Scan for the cell matching the given text and deliver its [x, y] coordinate at center. 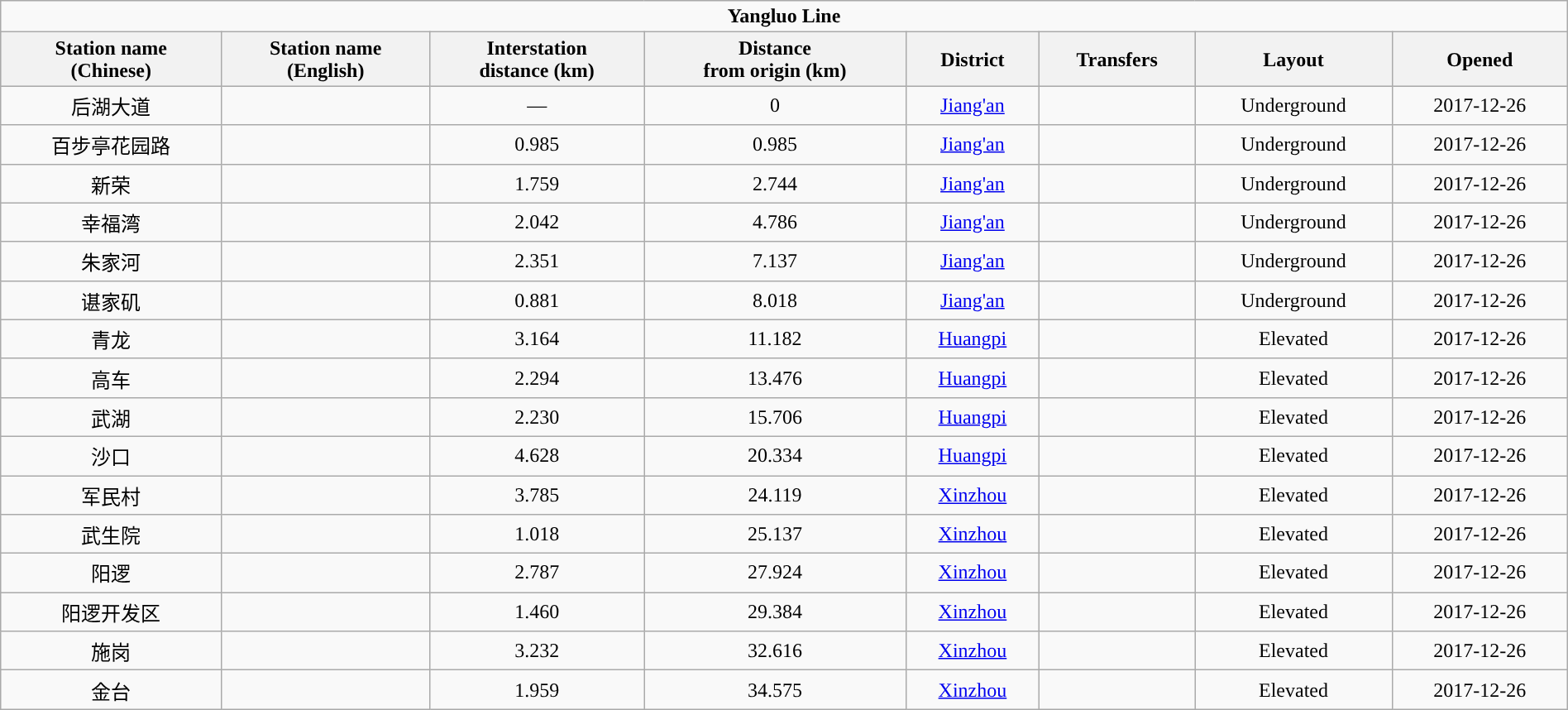
阳逻 [111, 573]
Yangluo Line [784, 17]
4.628 [538, 455]
Station name(English) [326, 60]
1.959 [538, 690]
0.881 [538, 300]
金台 [111, 690]
13.476 [776, 377]
施岗 [111, 650]
25.137 [776, 535]
2.744 [776, 184]
24.119 [776, 495]
27.924 [776, 573]
阳逻开发区 [111, 612]
Layout [1293, 60]
Distancefrom origin (km) [776, 60]
Opened [1480, 60]
0 [776, 106]
3.164 [538, 339]
29.384 [776, 612]
11.182 [776, 339]
Station name(Chinese) [111, 60]
百步亭花园路 [111, 144]
3.785 [538, 495]
20.334 [776, 455]
34.575 [776, 690]
1.018 [538, 535]
朱家河 [111, 261]
谌家矶 [111, 300]
2.230 [538, 417]
武湖 [111, 417]
2.787 [538, 573]
Transfers [1117, 60]
1.759 [538, 184]
后湖大道 [111, 106]
青龙 [111, 339]
1.460 [538, 612]
新荣 [111, 184]
武生院 [111, 535]
Interstationdistance (km) [538, 60]
幸福湾 [111, 222]
2.042 [538, 222]
沙口 [111, 455]
32.616 [776, 650]
District [973, 60]
高车 [111, 377]
2.351 [538, 261]
8.018 [776, 300]
— [538, 106]
军民村 [111, 495]
7.137 [776, 261]
4.786 [776, 222]
3.232 [538, 650]
15.706 [776, 417]
2.294 [538, 377]
